Determine the (x, y) coordinate at the center of the cell enclosing the given text.  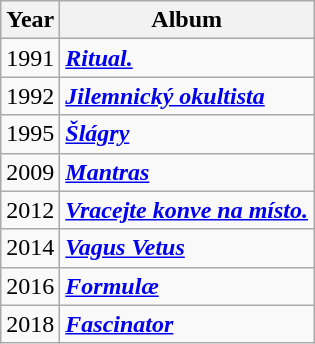
Šlágry (187, 134)
Vagus Vetus (187, 248)
2016 (30, 286)
1992 (30, 96)
1995 (30, 134)
Vracejte konve na místo. (187, 210)
1991 (30, 58)
2012 (30, 210)
Formulæ (187, 286)
Year (30, 20)
Album (187, 20)
2014 (30, 248)
Jilemnický okultista (187, 96)
2009 (30, 172)
Ritual. (187, 58)
Mantras (187, 172)
2018 (30, 324)
Fascinator (187, 324)
